Locate the cell with the specified text and output its [X, Y] center coordinate. 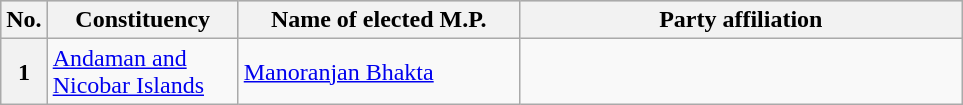
Name of elected M.P. [378, 20]
Party affiliation [740, 20]
Andaman and Nicobar Islands [142, 72]
Manoranjan Bhakta [378, 72]
Constituency [142, 20]
No. [24, 20]
1 [24, 72]
